Scan for the cell matching the given text and deliver its (X, Y) coordinate at center. 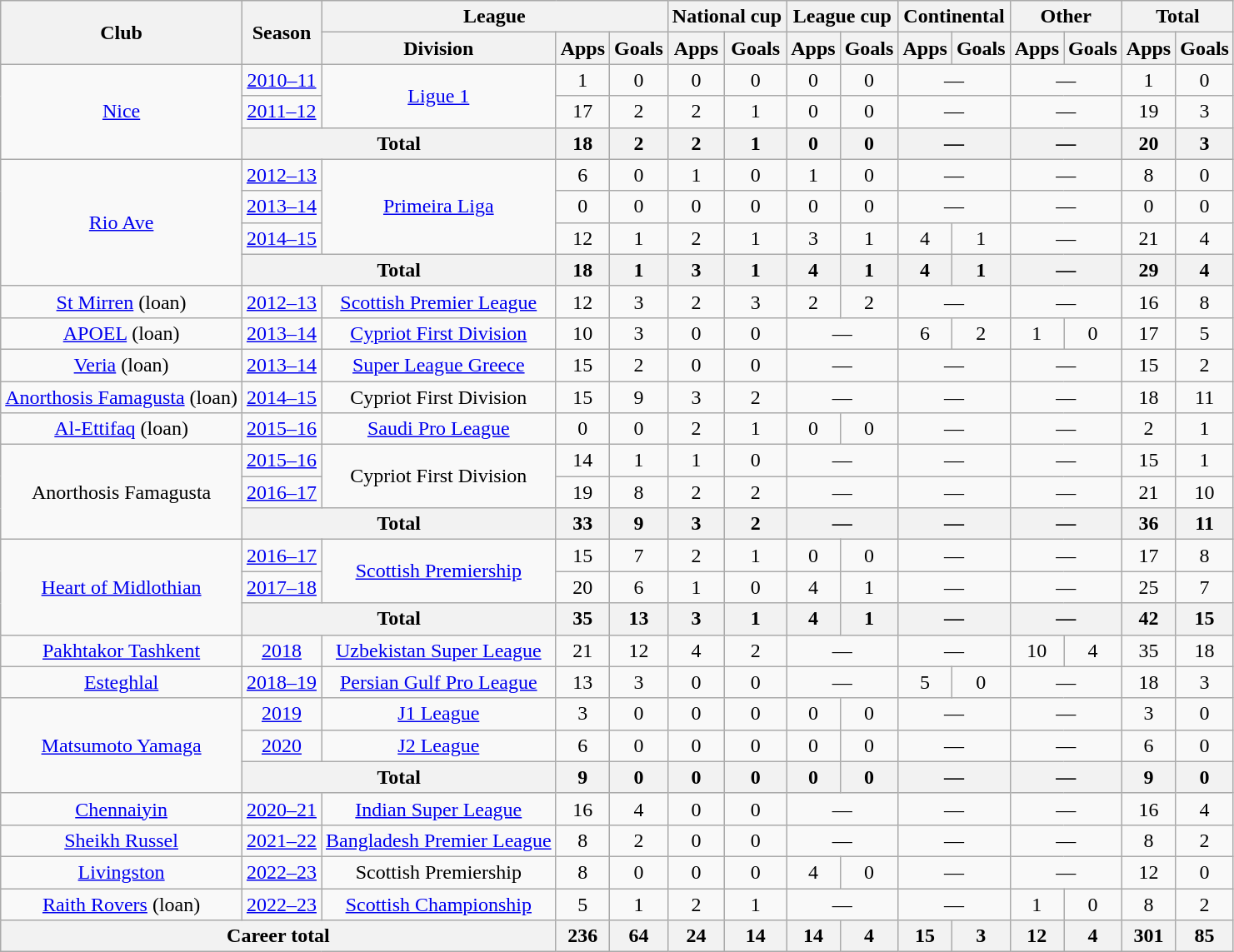
Pakhtakor Tashkent (122, 650)
2018 (282, 650)
Sheikh Russel (122, 840)
85 (1205, 936)
Season (282, 32)
Indian Super League (439, 809)
Matsumoto Yamaga (122, 745)
2019 (282, 714)
236 (582, 936)
League (495, 17)
J2 League (439, 745)
Anorthosis Famagusta (122, 492)
Al-Ettifaq (loan) (122, 429)
Primeira Liga (439, 207)
29 (1148, 270)
Scottish Championship (439, 904)
36 (1148, 524)
2020–21 (282, 809)
APOEL (loan) (122, 333)
2017–18 (282, 587)
2011–12 (282, 112)
Scottish Premier League (439, 302)
Rio Ave (122, 222)
Esteghlal (122, 682)
33 (582, 524)
Other (1066, 17)
Division (439, 48)
Nice (122, 112)
Bangladesh Premier League (439, 840)
2018–19 (282, 682)
Uzbekistan Super League (439, 650)
Ligue 1 (439, 96)
2021–22 (282, 840)
Raith Rovers (loan) (122, 904)
Chennaiyin (122, 809)
Career total (278, 936)
Super League Greece (439, 365)
Persian Gulf Pro League (439, 682)
25 (1148, 587)
Livingston (122, 872)
64 (639, 936)
2020 (282, 745)
Heart of Midlothian (122, 587)
St Mirren (loan) (122, 302)
League cup (842, 17)
Saudi Pro League (439, 429)
National cup (727, 17)
2010–11 (282, 80)
Veria (loan) (122, 365)
Anorthosis Famagusta (loan) (122, 397)
Continental (954, 17)
24 (696, 936)
Club (122, 32)
J1 League (439, 714)
301 (1148, 936)
42 (1148, 619)
